Determine the [x, y] coordinate at the center of the cell enclosing the given text.  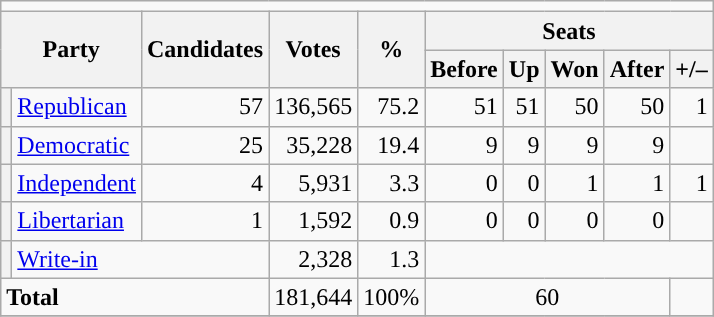
After [637, 69]
0.9 [392, 221]
100% [392, 297]
60 [548, 297]
Before [464, 69]
Won [574, 69]
Up [524, 69]
19.4 [392, 145]
Candidates [204, 50]
2,328 [314, 259]
35,228 [314, 145]
Independent [77, 183]
57 [204, 107]
1,592 [314, 221]
% [392, 50]
75.2 [392, 107]
Seats [570, 31]
Libertarian [77, 221]
Votes [314, 50]
Total [135, 297]
Party [72, 50]
136,565 [314, 107]
Republican [77, 107]
Write-in [140, 259]
+/– [692, 69]
1.3 [392, 259]
25 [204, 145]
4 [204, 183]
3.3 [392, 183]
181,644 [314, 297]
Democratic [77, 145]
5,931 [314, 183]
